Extract the (x, y) coordinate from the center of the cell holding the provided text.  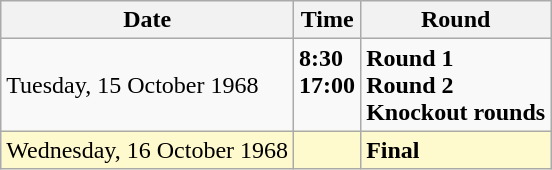
8:3017:00 (328, 85)
Time (328, 20)
Date (148, 20)
Round 1Round 2Knockout rounds (456, 85)
Wednesday, 16 October 1968 (148, 150)
Tuesday, 15 October 1968 (148, 85)
Round (456, 20)
Final (456, 150)
